For the text-containing cell, return its midpoint in (X, Y) coordinate format. 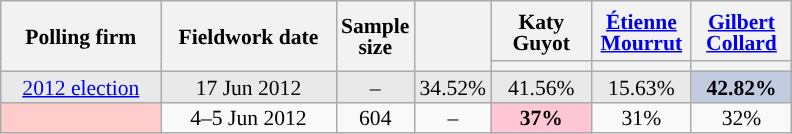
Polling firm (81, 36)
15.63% (641, 86)
42.82% (741, 86)
Fieldwork date (248, 36)
604 (375, 118)
Katy Guyot (541, 31)
17 Jun 2012 (248, 86)
Gilbert Collard (741, 31)
37% (541, 118)
41.56% (541, 86)
Étienne Mourrut (641, 31)
4–5 Jun 2012 (248, 118)
34.52% (452, 86)
Samplesize (375, 36)
31% (641, 118)
2012 election (81, 86)
32% (741, 118)
